Detect which cell encompasses the target text, then output its (x, y) center coordinate. 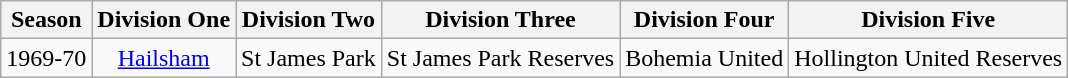
Hollington United Reserves (928, 58)
Season (46, 20)
Division Five (928, 20)
Division Three (500, 20)
Bohemia United (704, 58)
St James Park Reserves (500, 58)
St James Park (309, 58)
Hailsham (164, 58)
Division Four (704, 20)
Division Two (309, 20)
1969-70 (46, 58)
Division One (164, 20)
